Return the (X, Y) coordinate for the center point of the cell that contains the specified text.  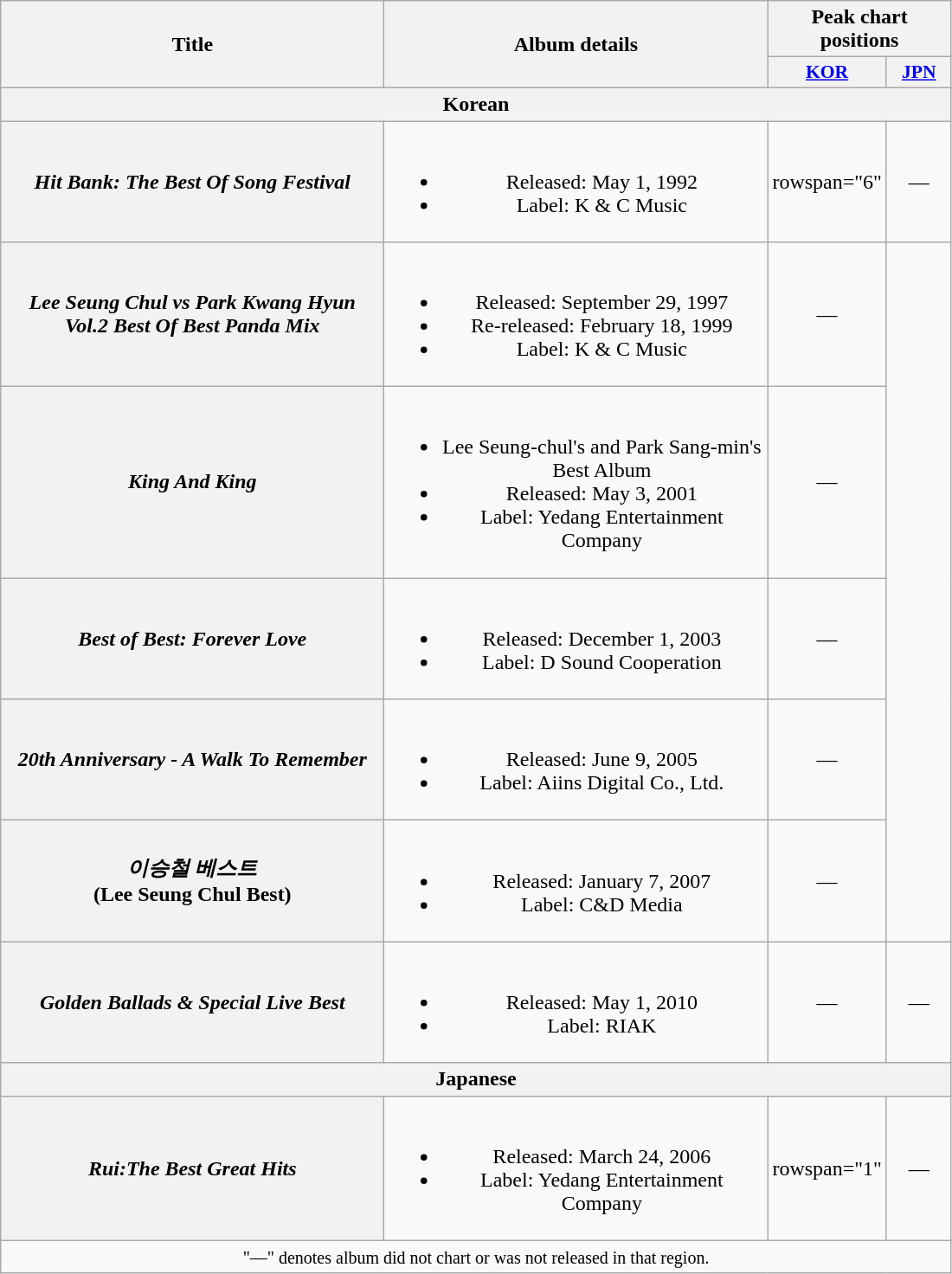
Golden Ballads & Special Live Best (192, 1002)
Hit Bank: The Best Of Song Festival (192, 182)
Lee Seung-chul's and Park Sang-min's Best AlbumReleased: May 3, 2001Label: Yedang Entertainment Company (576, 483)
Released: September 29, 1997Re-released: February 18, 1999Label: K & C Music (576, 315)
20th Anniversary - A Walk To Remember (192, 760)
King And King (192, 483)
Released: December 1, 2003Label: D Sound Cooperation (576, 639)
Released: May 1, 1992Label: K & C Music (576, 182)
Released: March 24, 2006Label: Yedang Entertainment Company (576, 1168)
rowspan="6" (827, 182)
Released: May 1, 2010Label: RIAK (576, 1002)
Peak chart positions (859, 29)
Album details (576, 45)
Korean (476, 104)
Released: June 9, 2005Label: Aiins Digital Co., Ltd. (576, 760)
Rui:The Best Great Hits (192, 1168)
KOR (827, 73)
Title (192, 45)
rowspan="1" (827, 1168)
JPN (919, 73)
Lee Seung Chul vs Park Kwang Hyun Vol.2 Best Of Best Panda Mix (192, 315)
이승철 베스트 (Lee Seung Chul Best) (192, 881)
"—" denotes album did not chart or was not released in that region. (476, 1257)
Japanese (476, 1079)
Best of Best: Forever Love (192, 639)
Released: January 7, 2007Label: C&D Media (576, 881)
